Detect which cell encompasses the target text, then output its [X, Y] center coordinate. 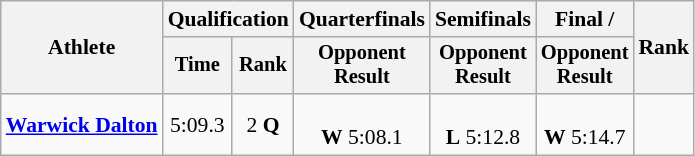
L 5:12.8 [483, 124]
Quarterfinals [362, 19]
Time [198, 66]
5:09.3 [198, 124]
Final / [584, 19]
W 5:14.7 [584, 124]
2 Q [263, 124]
Athlete [82, 48]
Qualification [228, 19]
Warwick Dalton [82, 124]
Semifinals [483, 19]
W 5:08.1 [362, 124]
